Extract the [x, y] coordinate from the center of the cell holding the provided text.  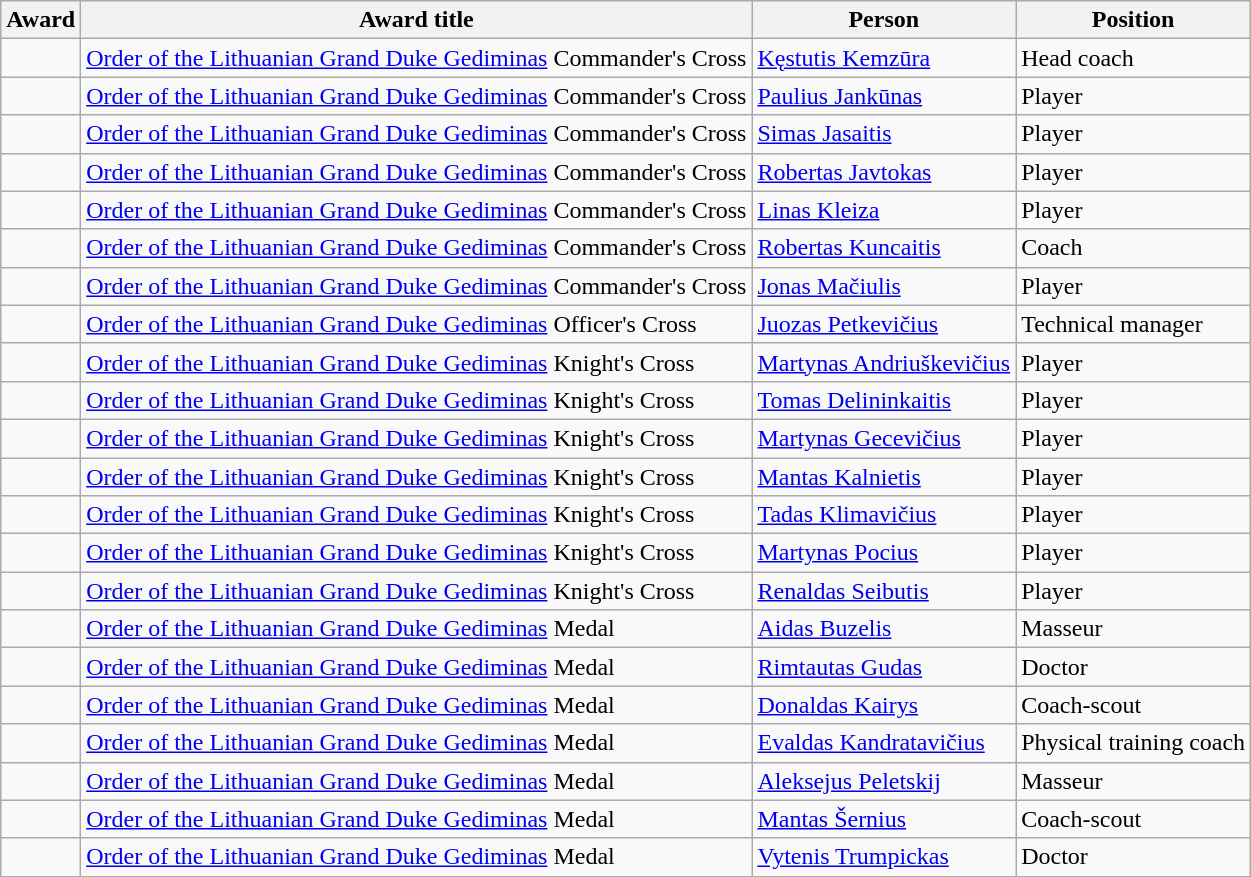
Order of the Lithuanian Grand Duke Gediminas Officer's Cross [416, 324]
Award title [416, 20]
Position [1134, 20]
Award [41, 20]
Robertas Kuncaitis [884, 248]
Head coach [1134, 58]
Linas Kleiza [884, 210]
Mantas Šernius [884, 819]
Martynas Andriuškevičius [884, 362]
Mantas Kalnietis [884, 477]
Person [884, 20]
Vytenis Trumpickas [884, 857]
Juozas Petkevičius [884, 324]
Physical training coach [1134, 743]
Evaldas Kandratavičius [884, 743]
Robertas Javtokas [884, 172]
Kęstutis Kemzūra [884, 58]
Donaldas Kairys [884, 705]
Martynas Gecevičius [884, 438]
Coach [1134, 248]
Tomas Delininkaitis [884, 400]
Paulius Jankūnas [884, 96]
Jonas Mačiulis [884, 286]
Technical manager [1134, 324]
Aleksejus Peletskij [884, 781]
Renaldas Seibutis [884, 591]
Martynas Pocius [884, 553]
Rimtautas Gudas [884, 667]
Simas Jasaitis [884, 134]
Aidas Buzelis [884, 629]
Tadas Klimavičius [884, 515]
